Provide the [x, y] coordinate of the cell's center where the given text is located.  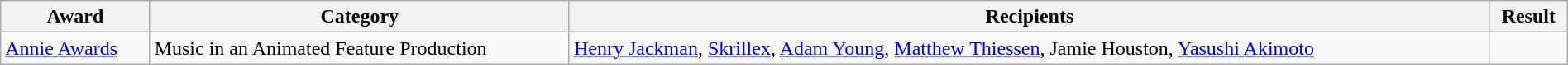
Result [1528, 17]
Annie Awards [75, 48]
Music in an Animated Feature Production [359, 48]
Recipients [1029, 17]
Henry Jackman, Skrillex, Adam Young, Matthew Thiessen, Jamie Houston, Yasushi Akimoto [1029, 48]
Category [359, 17]
Award [75, 17]
